For the text-containing cell, return its midpoint in (X, Y) coordinate format. 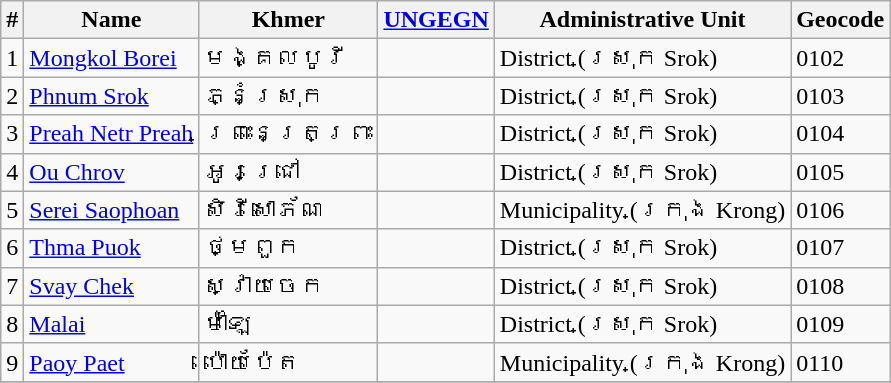
0107 (840, 248)
Ou Chrov (112, 172)
ព្រះនេត្រព្រះ (288, 134)
8 (12, 324)
0110 (840, 362)
Preah Netr Preah (112, 134)
Thma Puok (112, 248)
Phnum Srok (112, 96)
UNGEGN (436, 20)
9 (12, 362)
0104 (840, 134)
0108 (840, 286)
Administrative Unit (642, 20)
# (12, 20)
Mongkol Borei (112, 58)
0106 (840, 210)
Geocode (840, 20)
មង្គលបូរី (288, 58)
1 (12, 58)
ស្វាយចេក (288, 286)
Serei Saophoan (112, 210)
ភ្នំស្រុក (288, 96)
ប៉ោយប៉ែត (288, 362)
ថ្មពួក (288, 248)
Name (112, 20)
0103 (840, 96)
6 (12, 248)
2 (12, 96)
Malai (112, 324)
Paoy Paet (112, 362)
4 (12, 172)
3 (12, 134)
Svay Chek (112, 286)
សិរីសោភ័ណ (288, 210)
0102 (840, 58)
0105 (840, 172)
ម៉ាឡៃ (288, 324)
Khmer (288, 20)
0109 (840, 324)
អូរជ្រៅ (288, 172)
7 (12, 286)
5 (12, 210)
